From the cell containing the given text, extract its center point as [X, Y] coordinate. 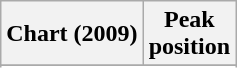
Peakposition [189, 34]
Chart (2009) [72, 34]
